For the text-containing cell, return its midpoint in (x, y) coordinate format. 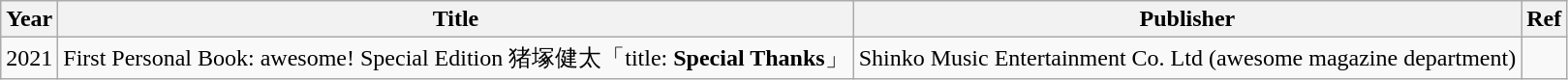
Title (455, 19)
Publisher (1187, 19)
Shinko Music Entertainment Co. Ltd (awesome magazine department) (1187, 58)
First Personal Book: awesome! Special Edition 猪塚健太「title: Special Thanks」 (455, 58)
Ref (1544, 19)
2021 (29, 58)
Year (29, 19)
